Search for the cell housing the specified text and yield its [x, y] center coordinate. 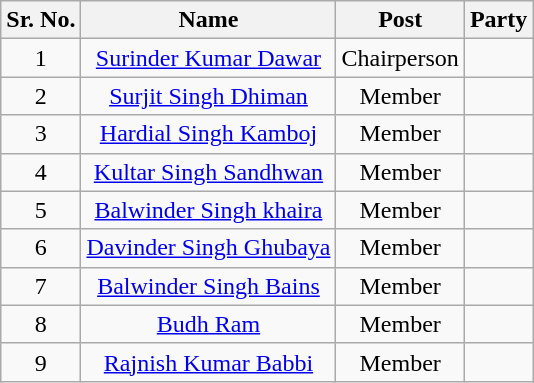
Party [498, 20]
2 [41, 96]
Balwinder Singh Bains [208, 286]
Name [208, 20]
8 [41, 324]
6 [41, 248]
Kultar Singh Sandhwan [208, 172]
5 [41, 210]
Davinder Singh Ghubaya [208, 248]
Sr. No. [41, 20]
Hardial Singh Kamboj [208, 134]
Surjit Singh Dhiman [208, 96]
Budh Ram [208, 324]
Balwinder Singh khaira [208, 210]
7 [41, 286]
Rajnish Kumar Babbi [208, 362]
Post [400, 20]
1 [41, 58]
9 [41, 362]
4 [41, 172]
Chairperson [400, 58]
Surinder Kumar Dawar [208, 58]
3 [41, 134]
